Find where the given text appears and provide that cell's center as (X, Y) coordinate. 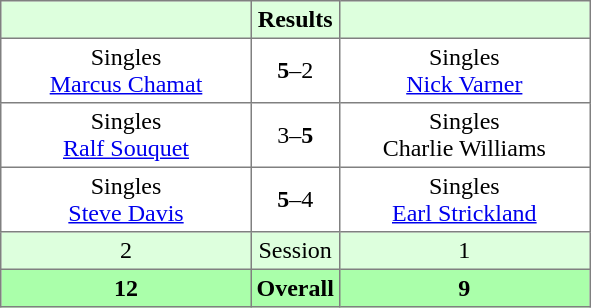
SinglesNick Varner (464, 70)
3–5 (295, 135)
9 (464, 288)
SinglesSteve Davis (126, 199)
Overall (295, 288)
12 (126, 288)
2 (126, 251)
SinglesMarcus Chamat (126, 70)
1 (464, 251)
Session (295, 251)
SinglesCharlie Williams (464, 135)
SinglesEarl Strickland (464, 199)
Results (295, 20)
5–2 (295, 70)
5–4 (295, 199)
SinglesRalf Souquet (126, 135)
